Identify which cell holds the provided text, then report its (X, Y) central coordinate. 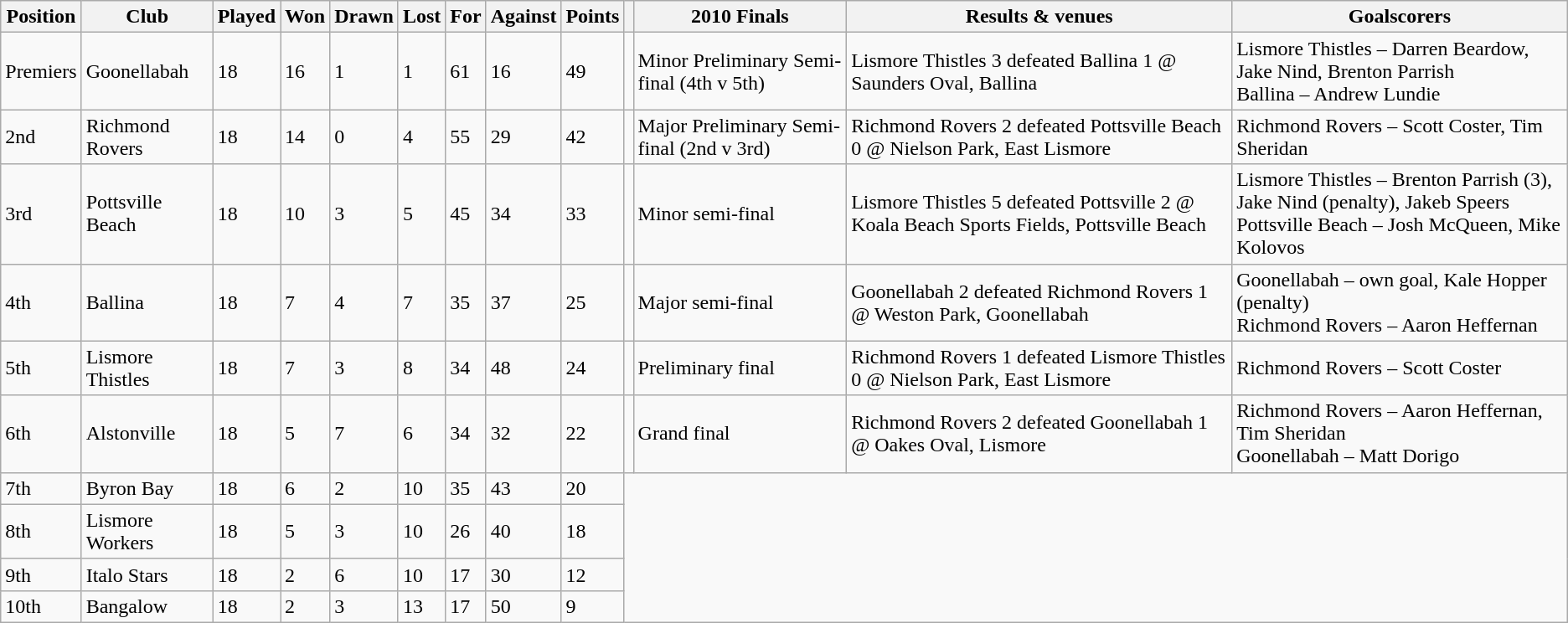
6th (41, 434)
Richmond Rovers 2 defeated Pottsville Beach 0 @ Nielson Park, East Lismore (1039, 137)
Goonellabah 2 defeated Richmond Rovers 1 @ Weston Park, Goonellabah (1039, 302)
Points (593, 17)
49 (593, 71)
Richmond Rovers 1 defeated Lismore Thistles 0 @ Nielson Park, East Lismore (1039, 368)
42 (593, 137)
Richmond Rovers – Aaron Heffernan, Tim SheridanGoonellabah – Matt Dorigo (1400, 434)
Richmond Rovers (147, 137)
Byron Bay (147, 488)
3rd (41, 214)
Preliminary final (740, 368)
32 (524, 434)
48 (524, 368)
9th (41, 574)
50 (524, 606)
Minor semi-final (740, 214)
Richmond Rovers – Scott Coster (1400, 368)
Richmond Rovers 2 defeated Goonellabah 1 @ Oakes Oval, Lismore (1039, 434)
22 (593, 434)
30 (524, 574)
8th (41, 531)
25 (593, 302)
9 (593, 606)
Against (524, 17)
Won (305, 17)
2nd (41, 137)
For (466, 17)
45 (466, 214)
20 (593, 488)
Lismore Thistles (147, 368)
Italo Stars (147, 574)
40 (524, 531)
5th (41, 368)
Drawn (364, 17)
Goonellabah (147, 71)
26 (466, 531)
Bangalow (147, 606)
13 (421, 606)
0 (364, 137)
10th (41, 606)
Pottsville Beach (147, 214)
12 (593, 574)
55 (466, 137)
Lismore Thistles 5 defeated Pottsville 2 @ Koala Beach Sports Fields, Pottsville Beach (1039, 214)
24 (593, 368)
Minor Preliminary Semi-final (4th v 5th) (740, 71)
4th (41, 302)
Grand final (740, 434)
Premiers (41, 71)
37 (524, 302)
Lost (421, 17)
33 (593, 214)
Major Preliminary Semi-final (2nd v 3rd) (740, 137)
Alstonville (147, 434)
Goalscorers (1400, 17)
Played (246, 17)
Major semi-final (740, 302)
7th (41, 488)
Lismore Thistles – Darren Beardow, Jake Nind, Brenton ParrishBallina – Andrew Lundie (1400, 71)
Lismore Thistles 3 defeated Ballina 1 @ Saunders Oval, Ballina (1039, 71)
Goonellabah – own goal, Kale Hopper (penalty)Richmond Rovers – Aaron Heffernan (1400, 302)
Richmond Rovers – Scott Coster, Tim Sheridan (1400, 137)
8 (421, 368)
Position (41, 17)
14 (305, 137)
61 (466, 71)
Ballina (147, 302)
43 (524, 488)
Lismore Thistles – Brenton Parrish (3), Jake Nind (penalty), Jakeb SpeersPottsville Beach – Josh McQueen, Mike Kolovos (1400, 214)
29 (524, 137)
2010 Finals (740, 17)
Lismore Workers (147, 531)
Club (147, 17)
Results & venues (1039, 17)
